Output the (x, y) coordinate of the center of the cell containing the given text.  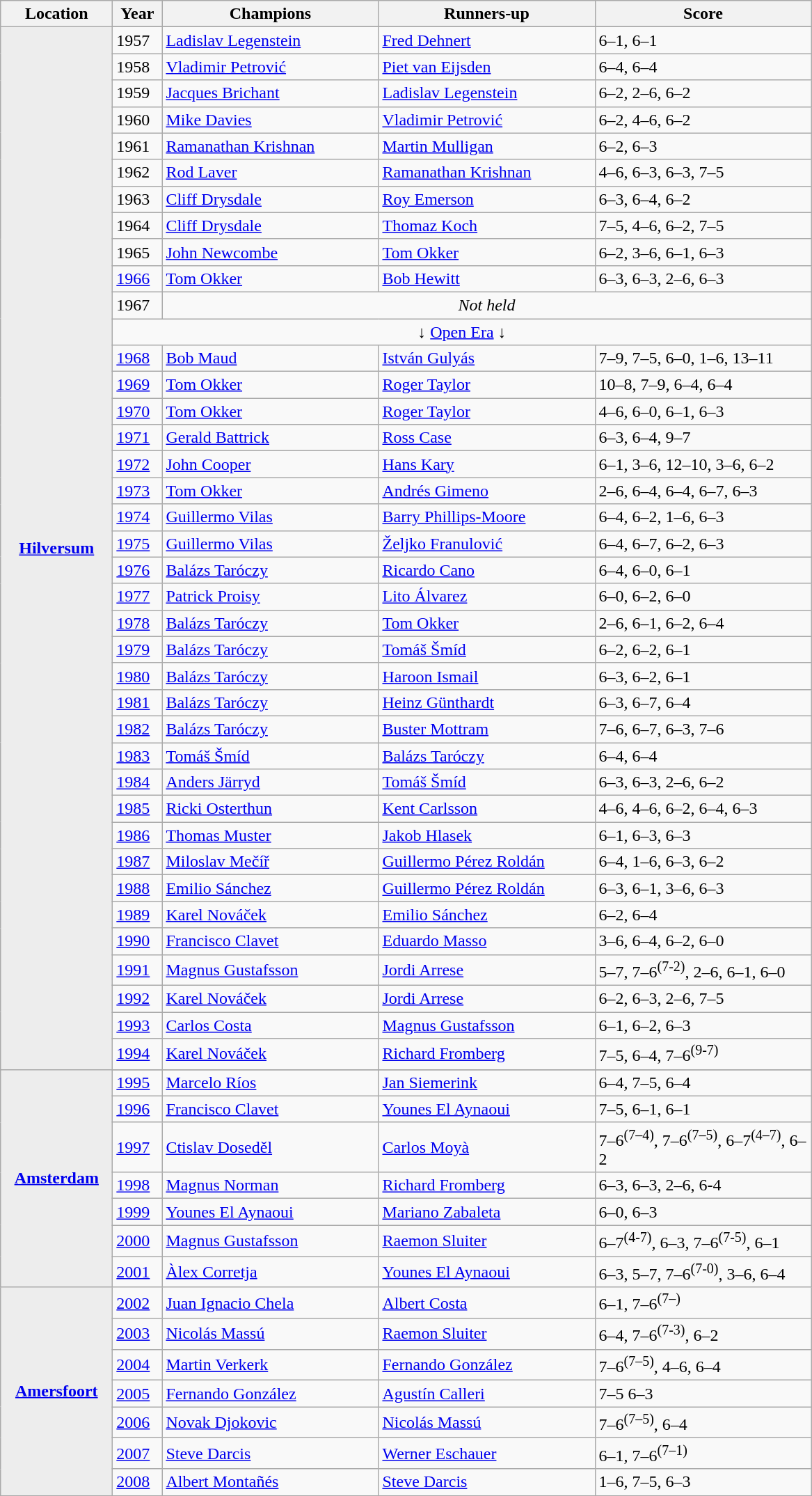
Runners-up (487, 14)
1973 (138, 491)
Not held (487, 305)
1964 (138, 226)
1967 (138, 305)
3–6, 6–4, 6–2, 6–0 (703, 941)
1974 (138, 517)
1996 (138, 1109)
1980 (138, 676)
Hans Kary (487, 464)
Carlos Costa (270, 1025)
2006 (138, 1423)
1969 (138, 385)
6–3, 6–2, 6–1 (703, 676)
Score (703, 14)
Year (138, 14)
5–7, 7–6(7-2), 2–6, 6–1, 6–0 (703, 970)
Miloslav Mečíř (270, 862)
6–3, 6–3, 2–6, 6–2 (703, 782)
Patrick Proisy (270, 597)
1971 (138, 438)
6–3, 5–7, 7–6(7-0), 3–6, 6–4 (703, 1273)
1997 (138, 1147)
6–2, 6–4 (703, 915)
1957 (138, 40)
7–5, 6–4, 7–6(9-7) (703, 1054)
1962 (138, 173)
6–4, 6–0, 6–1 (703, 570)
4–6, 6–3, 6–3, 7–5 (703, 173)
Ricardo Cano (487, 570)
7–6(7–4), 7–6(7–5), 6–7(4–7), 6–2 (703, 1147)
Mariano Zabaleta (487, 1212)
Hilversum (57, 549)
1992 (138, 999)
10–8, 7–9, 6–4, 6–4 (703, 385)
John Newcombe (270, 252)
6–0, 6–2, 6–0 (703, 597)
Amersfoort (57, 1391)
2003 (138, 1334)
Buster Mottram (487, 729)
Bob Hewitt (487, 278)
1983 (138, 755)
1981 (138, 702)
1998 (138, 1186)
6–2, 6–3 (703, 146)
Location (57, 14)
1958 (138, 67)
Thomaz Koch (487, 226)
1979 (138, 649)
2005 (138, 1394)
1966 (138, 278)
1989 (138, 915)
Ricki Osterthun (270, 809)
1978 (138, 623)
1982 (138, 729)
6–4, 6–7, 6–2, 6–3 (703, 544)
Lito Álvarez (487, 597)
1995 (138, 1082)
6–1, 6–3, 6–3 (703, 835)
2000 (138, 1241)
4–6, 4–6, 6–2, 6–4, 6–3 (703, 809)
Heinz Günthardt (487, 702)
2004 (138, 1364)
2001 (138, 1273)
Gerald Battrick (270, 438)
6–3, 6–4, 6–2 (703, 199)
7–9, 7–5, 6–0, 1–6, 13–11 (703, 359)
1999 (138, 1212)
Ross Case (487, 438)
Novak Djokovic (270, 1423)
Martin Verkerk (270, 1364)
6–4, 7–5, 6–4 (703, 1082)
Roy Emerson (487, 199)
7–5, 6–1, 6–1 (703, 1109)
Àlex Corretja (270, 1273)
1961 (138, 146)
7–6(7–5), 4–6, 6–4 (703, 1364)
4–6, 6–0, 6–1, 6–3 (703, 411)
1970 (138, 411)
Magnus Norman (270, 1186)
Kent Carlsson (487, 809)
6–2, 2–6, 6–2 (703, 93)
Champions (270, 14)
6–3, 6–3, 2–6, 6–3 (703, 278)
Fred Dehnert (487, 40)
Juan Ignacio Chela (270, 1303)
Ctislav Doseděl (270, 1147)
Werner Eschauer (487, 1454)
6–1, 6–2, 6–3 (703, 1025)
7–6(7–5), 6–4 (703, 1423)
2–6, 6–1, 6–2, 6–4 (703, 623)
Jan Siemerink (487, 1082)
1977 (138, 597)
2–6, 6–4, 6–4, 6–7, 6–3 (703, 491)
1976 (138, 570)
6–1, 3–6, 12–10, 3–6, 6–2 (703, 464)
Piet van Eijsden (487, 67)
István Gulyás (487, 359)
Rod Laver (270, 173)
6–3, 6–7, 6–4 (703, 702)
1960 (138, 120)
Barry Phillips-Moore (487, 517)
John Cooper (270, 464)
Albert Montañés (270, 1482)
1968 (138, 359)
1987 (138, 862)
1985 (138, 809)
Thomas Muster (270, 835)
Andrés Gimeno (487, 491)
1972 (138, 464)
6–7(4-7), 6–3, 7–6(7-5), 6–1 (703, 1241)
1965 (138, 252)
Jacques Brichant (270, 93)
Carlos Moyà (487, 1147)
Albert Costa (487, 1303)
1994 (138, 1054)
Agustín Calleri (487, 1394)
1991 (138, 970)
Mike Davies (270, 120)
2007 (138, 1454)
Eduardo Masso (487, 941)
Bob Maud (270, 359)
2002 (138, 1303)
2008 (138, 1482)
1984 (138, 782)
1993 (138, 1025)
7–6, 6–7, 6–3, 7–6 (703, 729)
1986 (138, 835)
1–6, 7–5, 6–3 (703, 1482)
Željko Franulović (487, 544)
6–3, 6–1, 3–6, 6–3 (703, 888)
6–2, 3–6, 6–1, 6–3 (703, 252)
1963 (138, 199)
Anders Järryd (270, 782)
7–5, 4–6, 6–2, 7–5 (703, 226)
Martin Mulligan (487, 146)
6–2, 6–2, 6–1 (703, 649)
6–2, 4–6, 6–2 (703, 120)
6–1, 6–1 (703, 40)
6–3, 6–3, 2–6, 6-4 (703, 1186)
Amsterdam (57, 1178)
6–4, 6–2, 1–6, 6–3 (703, 517)
Haroon Ismail (487, 676)
Marcelo Ríos (270, 1082)
↓ Open Era ↓ (462, 332)
6–4, 1–6, 6–3, 6–2 (703, 862)
6–2, 6–3, 2–6, 7–5 (703, 999)
1988 (138, 888)
1959 (138, 93)
6–1, 7–6(7–) (703, 1303)
6–1, 7–6(7–1) (703, 1454)
1975 (138, 544)
Jakob Hlasek (487, 835)
6–3, 6–4, 9–7 (703, 438)
1990 (138, 941)
7–5 6–3 (703, 1394)
6–4, 7–6(7-3), 6–2 (703, 1334)
6–0, 6–3 (703, 1212)
